Locate the cell with the specified text and output its (x, y) center coordinate. 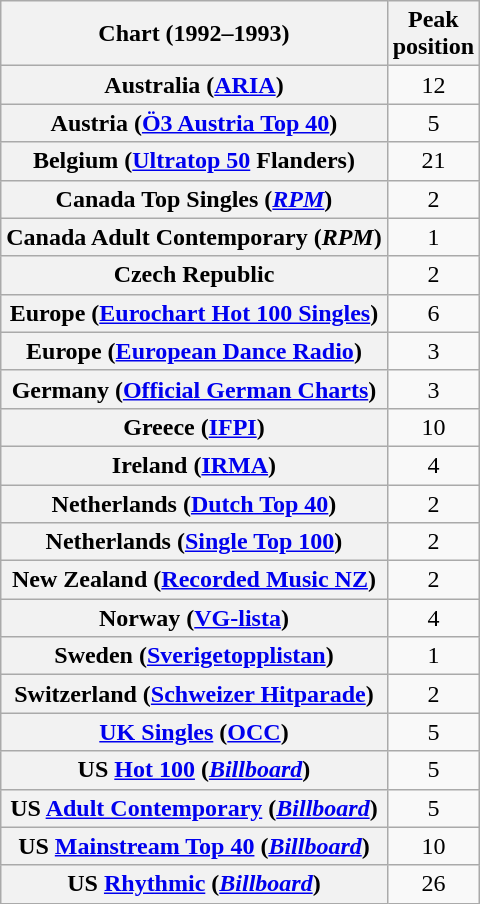
US Adult Contemporary (Billboard) (194, 808)
UK Singles (OCC) (194, 732)
Germany (Official German Charts) (194, 389)
Canada Adult Contemporary (RPM) (194, 237)
Ireland (IRMA) (194, 465)
US Hot 100 (Billboard) (194, 770)
US Rhythmic (Billboard) (194, 884)
Austria (Ö3 Austria Top 40) (194, 123)
Norway (VG-lista) (194, 618)
Peakposition (433, 34)
Sweden (Sverigetopplistan) (194, 656)
Netherlands (Dutch Top 40) (194, 503)
26 (433, 884)
Europe (Eurochart Hot 100 Singles) (194, 313)
Belgium (Ultratop 50 Flanders) (194, 161)
Australia (ARIA) (194, 85)
Europe (European Dance Radio) (194, 351)
21 (433, 161)
12 (433, 85)
Chart (1992–1993) (194, 34)
6 (433, 313)
Canada Top Singles (RPM) (194, 199)
New Zealand (Recorded Music NZ) (194, 580)
US Mainstream Top 40 (Billboard) (194, 846)
Switzerland (Schweizer Hitparade) (194, 694)
Greece (IFPI) (194, 427)
Netherlands (Single Top 100) (194, 542)
Czech Republic (194, 275)
